Identify which cell holds the provided text, then report its (X, Y) central coordinate. 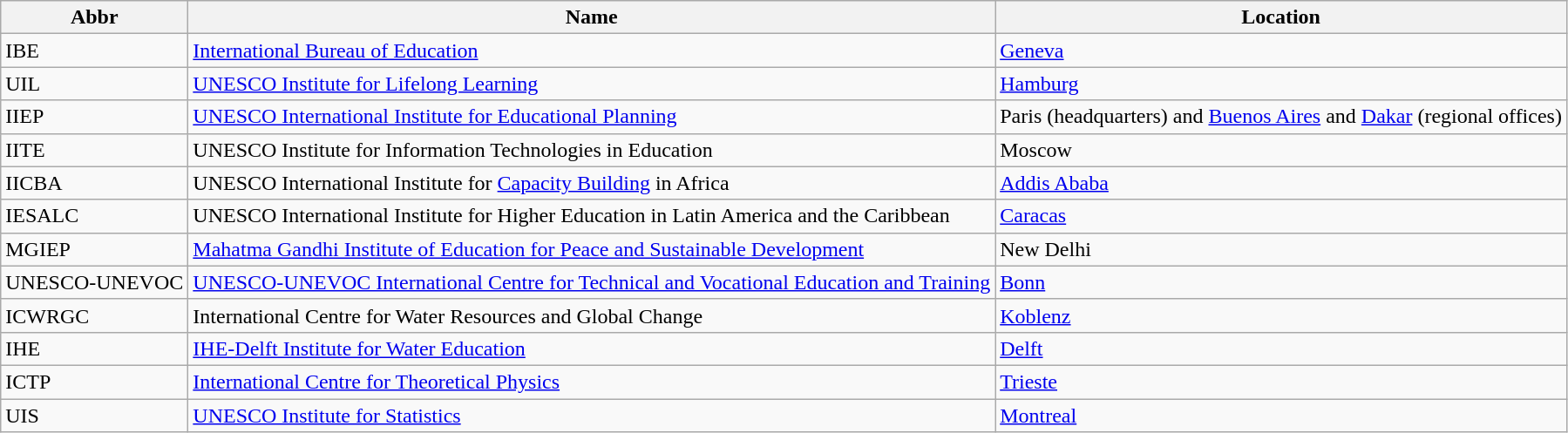
UIS (94, 416)
UNESCO-UNEVOC (94, 282)
IBE (94, 51)
Paris (headquarters) and Buenos Aires and Dakar (regional offices) (1281, 117)
UNESCO International Institute for Capacity Building in Africa (592, 183)
Bonn (1281, 282)
IITE (94, 150)
IHE-Delft Institute for Water Education (592, 348)
International Centre for Water Resources and Global Change (592, 315)
Koblenz (1281, 315)
IIEP (94, 117)
Location (1281, 17)
IHE (94, 348)
UNESCO International Institute for Educational Planning (592, 117)
Caracas (1281, 216)
IESALC (94, 216)
ICWRGC (94, 315)
Geneva (1281, 51)
Delft (1281, 348)
Montreal (1281, 416)
UNESCO Institute for Statistics (592, 416)
Trieste (1281, 382)
UNESCO Institute for Information Technologies in Education (592, 150)
Abbr (94, 17)
Moscow (1281, 150)
Mahatma Gandhi Institute of Education for Peace and Sustainable Development (592, 249)
UNESCO Institute for Lifelong Learning (592, 84)
MGIEP (94, 249)
Addis Ababa (1281, 183)
ICTP (94, 382)
International Centre for Theoretical Physics (592, 382)
International Bureau of Education (592, 51)
UIL (94, 84)
New Delhi (1281, 249)
UNESCO International Institute for Higher Education in Latin America and the Caribbean (592, 216)
UNESCO-UNEVOC International Centre for Technical and Vocational Education and Training (592, 282)
IICBA (94, 183)
Hamburg (1281, 84)
Name (592, 17)
